Search for the cell housing the specified text and yield its [X, Y] center coordinate. 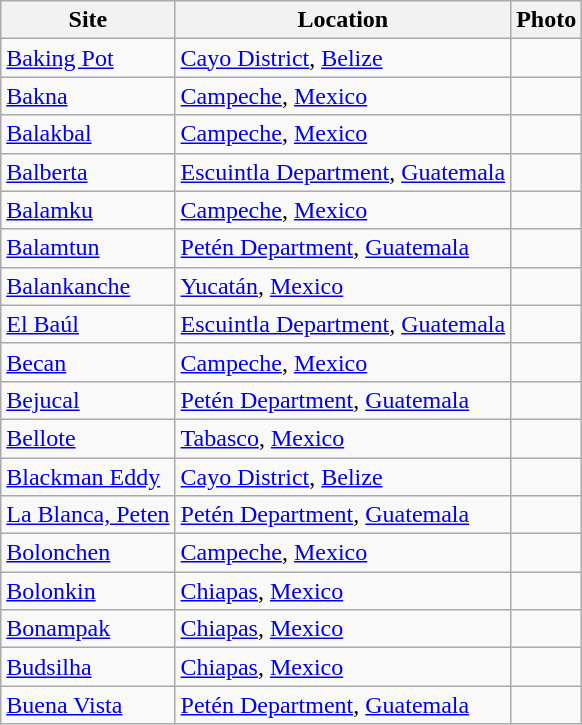
Bolonkin [88, 591]
Budsilha [88, 667]
Bellote [88, 438]
Balberta [88, 172]
Bonampak [88, 629]
Blackman Eddy [88, 477]
Bejucal [88, 400]
El Baúl [88, 324]
Balamku [88, 210]
Balakbal [88, 134]
La Blanca, Peten [88, 515]
Bolonchen [88, 553]
Becan [88, 362]
Site [88, 20]
Balankanche [88, 286]
Yucatán, Mexico [343, 286]
Location [343, 20]
Tabasco, Mexico [343, 438]
Photo [546, 20]
Balamtun [88, 248]
Buena Vista [88, 705]
Bakna [88, 96]
Baking Pot [88, 58]
